Determine the (X, Y) coordinate at the center of the cell enclosing the given text.  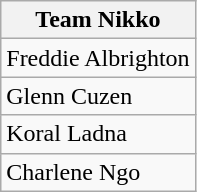
Glenn Cuzen (98, 96)
Charlene Ngo (98, 172)
Koral Ladna (98, 134)
Team Nikko (98, 20)
Freddie Albrighton (98, 58)
